Capture the cell that displays the provided text and extract its [X, Y] central coordinate. 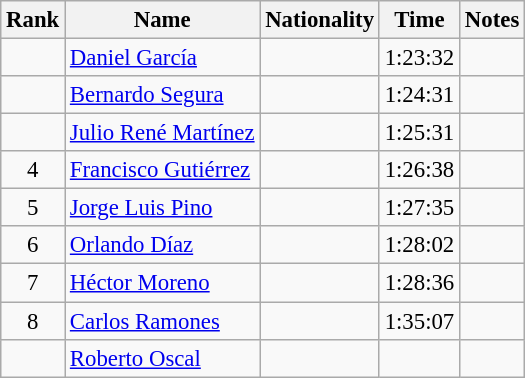
Roberto Oscal [162, 358]
Julio René Martínez [162, 133]
6 [33, 245]
Orlando Díaz [162, 245]
Name [162, 20]
7 [33, 283]
Daniel García [162, 58]
4 [33, 170]
Time [419, 20]
Jorge Luis Pino [162, 208]
8 [33, 321]
1:24:31 [419, 95]
1:28:36 [419, 283]
1:25:31 [419, 133]
Bernardo Segura [162, 95]
Héctor Moreno [162, 283]
Notes [492, 20]
1:28:02 [419, 245]
Rank [33, 20]
Francisco Gutiérrez [162, 170]
Carlos Ramones [162, 321]
1:26:38 [419, 170]
Nationality [320, 20]
1:27:35 [419, 208]
1:35:07 [419, 321]
1:23:32 [419, 58]
5 [33, 208]
